Return [x, y] of the center of cell containing provided text 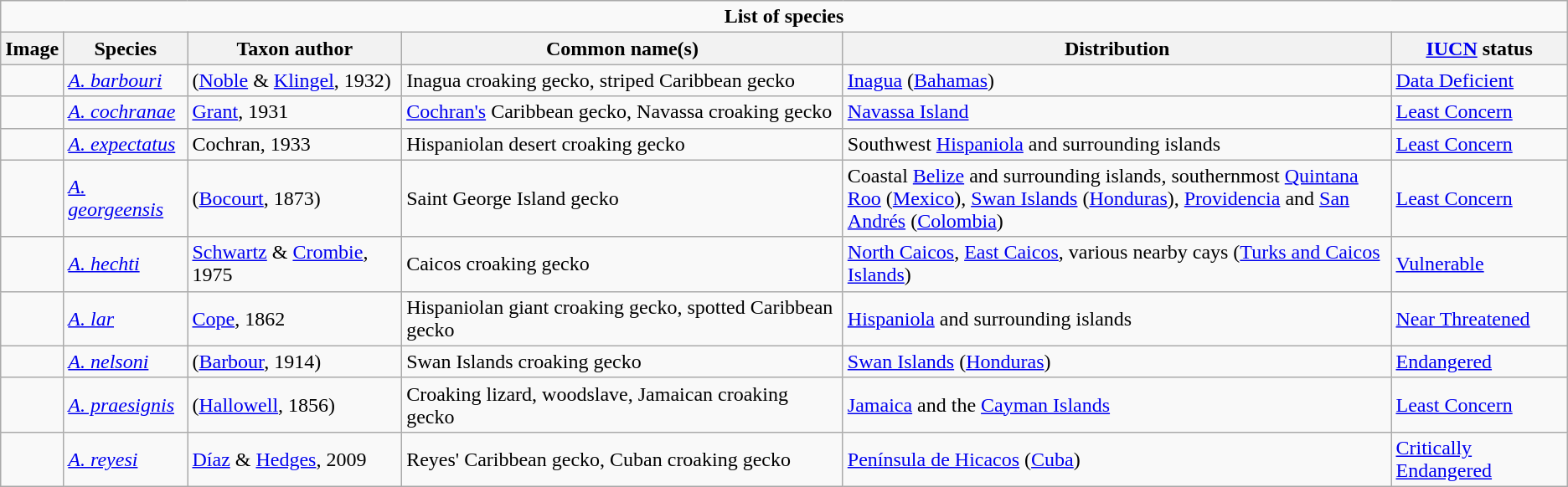
(Hallowell, 1856) [295, 405]
Coastal Belize and surrounding islands, southernmost Quintana Roo (Mexico), Swan Islands (Honduras), Providencia and San Andrés (Colombia) [1117, 198]
Grant, 1931 [295, 112]
Image [32, 49]
Swan Islands (Honduras) [1117, 361]
Península de Hicacos (Cuba) [1117, 459]
A. expectatus [126, 144]
A. cochranae [126, 112]
Caicos croaking gecko [623, 264]
Schwartz & Crombie, 1975 [295, 264]
Endangered [1479, 361]
North Caicos, East Caicos, various nearby cays (Turks and Caicos Islands) [1117, 264]
IUCN status [1479, 49]
Vulnerable [1479, 264]
Cope, 1862 [295, 318]
A. nelsoni [126, 361]
Saint George Island gecko [623, 198]
A. hechti [126, 264]
List of species [784, 17]
Cochran, 1933 [295, 144]
Croaking lizard, woodslave, Jamaican croaking gecko [623, 405]
Critically Endangered [1479, 459]
Taxon author [295, 49]
Díaz & Hedges, 2009 [295, 459]
Swan Islands croaking gecko [623, 361]
Inagua croaking gecko, striped Caribbean gecko [623, 80]
Common name(s) [623, 49]
Southwest Hispaniola and surrounding islands [1117, 144]
Inagua (Bahamas) [1117, 80]
Navassa Island [1117, 112]
Hispaniolan giant croaking gecko, spotted Caribbean gecko [623, 318]
A. praesignis [126, 405]
Cochran's Caribbean gecko, Navassa croaking gecko [623, 112]
Hispaniola and surrounding islands [1117, 318]
Hispaniolan desert croaking gecko [623, 144]
A. georgeensis [126, 198]
A. barbouri [126, 80]
(Barbour, 1914) [295, 361]
A. lar [126, 318]
Data Deficient [1479, 80]
Jamaica and the Cayman Islands [1117, 405]
Near Threatened [1479, 318]
A. reyesi [126, 459]
(Noble & Klingel, 1932) [295, 80]
Distribution [1117, 49]
(Bocourt, 1873) [295, 198]
Reyes' Caribbean gecko, Cuban croaking gecko [623, 459]
Species [126, 49]
